Search for the cell housing the specified text and yield its (x, y) center coordinate. 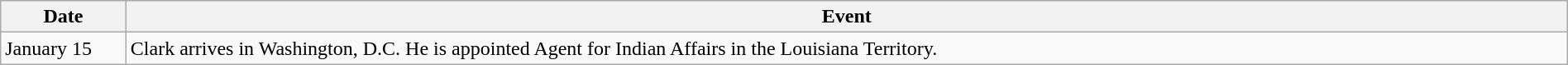
Clark arrives in Washington, D.C. He is appointed Agent for Indian Affairs in the Louisiana Territory. (847, 48)
Event (847, 17)
Date (64, 17)
January 15 (64, 48)
